Identify which cell holds the provided text, then report its [X, Y] central coordinate. 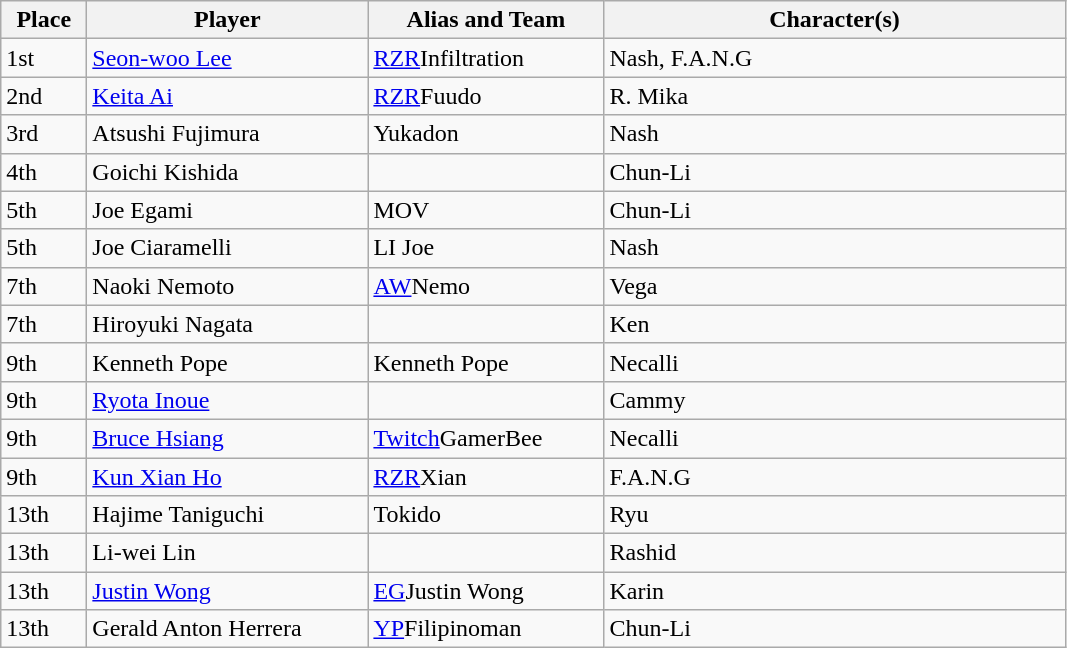
4th [44, 172]
Hajime Taniguchi [228, 515]
R. Mika [834, 96]
Player [228, 20]
Bruce Hsiang [228, 438]
Seon-woo Lee [228, 58]
Ken [834, 324]
TwitchGamerBee [486, 438]
1st [44, 58]
3rd [44, 134]
Vega [834, 286]
Hiroyuki Nagata [228, 324]
Goichi Kishida [228, 172]
RZRFuudo [486, 96]
F.A.N.G [834, 477]
Atsushi Fujimura [228, 134]
Cammy [834, 400]
Ryota Inoue [228, 400]
Karin [834, 591]
Joe Ciaramelli [228, 248]
LI Joe [486, 248]
Justin Wong [228, 591]
Nash, F.A.N.G [834, 58]
AWNemo [486, 286]
Joe Egami [228, 210]
Character(s) [834, 20]
RZRInfiltration [486, 58]
MOV [486, 210]
Ryu [834, 515]
Kun Xian Ho [228, 477]
Naoki Nemoto [228, 286]
Alias and Team [486, 20]
Keita Ai [228, 96]
2nd [44, 96]
Yukadon [486, 134]
Tokido [486, 515]
RZRXian [486, 477]
Gerald Anton Herrera [228, 629]
Li-wei Lin [228, 553]
EGJustin Wong [486, 591]
Place [44, 20]
YPFilipinoman [486, 629]
Rashid [834, 553]
